Pinpoint the cell where the given text exists, returning its (X, Y) midpoint coordinate. 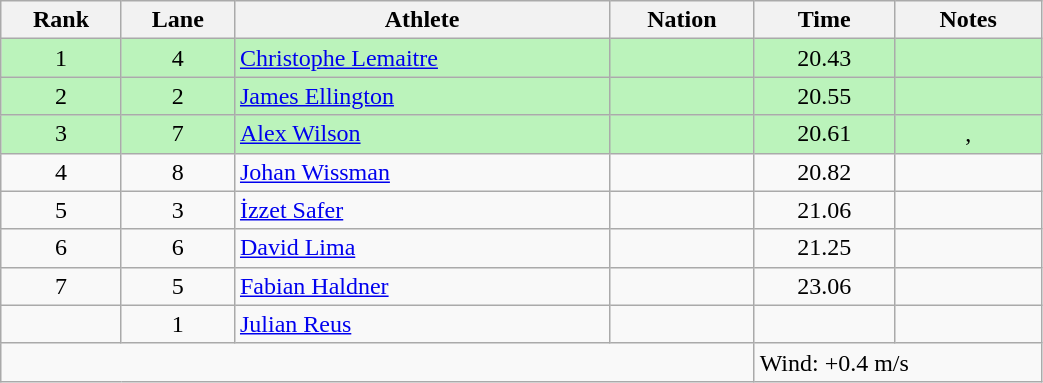
, (968, 134)
20.55 (824, 96)
20.43 (824, 58)
James Ellington (422, 96)
Christophe Lemaitre (422, 58)
Athlete (422, 20)
Julian Reus (422, 324)
Johan Wissman (422, 172)
8 (178, 172)
20.61 (824, 134)
21.06 (824, 210)
Fabian Haldner (422, 286)
Lane (178, 20)
Notes (968, 20)
23.06 (824, 286)
Rank (61, 20)
20.82 (824, 172)
Nation (682, 20)
Wind: +0.4 m/s (898, 362)
Time (824, 20)
Alex Wilson (422, 134)
David Lima (422, 248)
21.25 (824, 248)
İzzet Safer (422, 210)
